Pinpoint the cell where the given text exists, returning its [X, Y] midpoint coordinate. 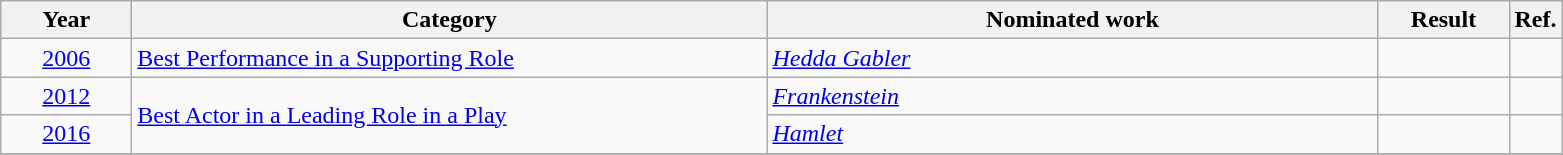
Category [450, 20]
Nominated work [1072, 20]
2006 [66, 58]
Year [66, 20]
Result [1444, 20]
Best Actor in a Leading Role in a Play [450, 115]
Hedda Gabler [1072, 58]
Hamlet [1072, 134]
2012 [66, 96]
Frankenstein [1072, 96]
2016 [66, 134]
Ref. [1536, 20]
Best Performance in a Supporting Role [450, 58]
